Scan for the cell matching the given text and deliver its (x, y) coordinate at center. 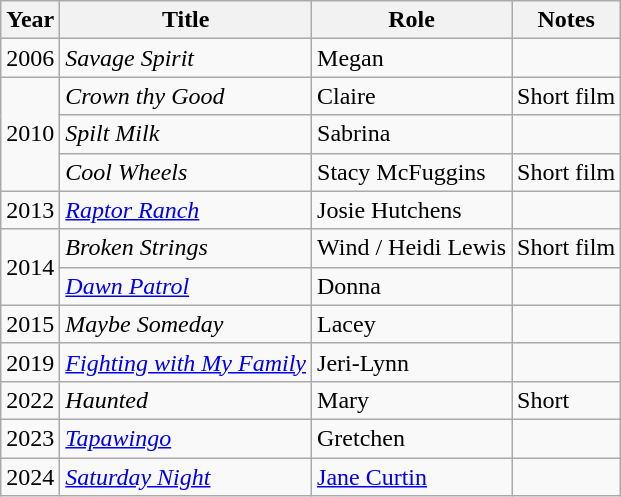
Fighting with My Family (186, 362)
Jeri-Lynn (412, 362)
Wind / Heidi Lewis (412, 248)
Title (186, 20)
Sabrina (412, 134)
Broken Strings (186, 248)
Stacy McFuggins (412, 172)
2024 (30, 477)
Role (412, 20)
2023 (30, 438)
Spilt Milk (186, 134)
Lacey (412, 324)
Gretchen (412, 438)
Short (566, 400)
Claire (412, 96)
Notes (566, 20)
Megan (412, 58)
Year (30, 20)
2022 (30, 400)
Jane Curtin (412, 477)
Crown thy Good (186, 96)
2015 (30, 324)
Saturday Night (186, 477)
2019 (30, 362)
Mary (412, 400)
2014 (30, 267)
Tapawingo (186, 438)
Dawn Patrol (186, 286)
2010 (30, 134)
2006 (30, 58)
Raptor Ranch (186, 210)
Donna (412, 286)
Maybe Someday (186, 324)
Cool Wheels (186, 172)
Haunted (186, 400)
Savage Spirit (186, 58)
2013 (30, 210)
Josie Hutchens (412, 210)
